Pinpoint the cell where the given text exists, returning its (X, Y) midpoint coordinate. 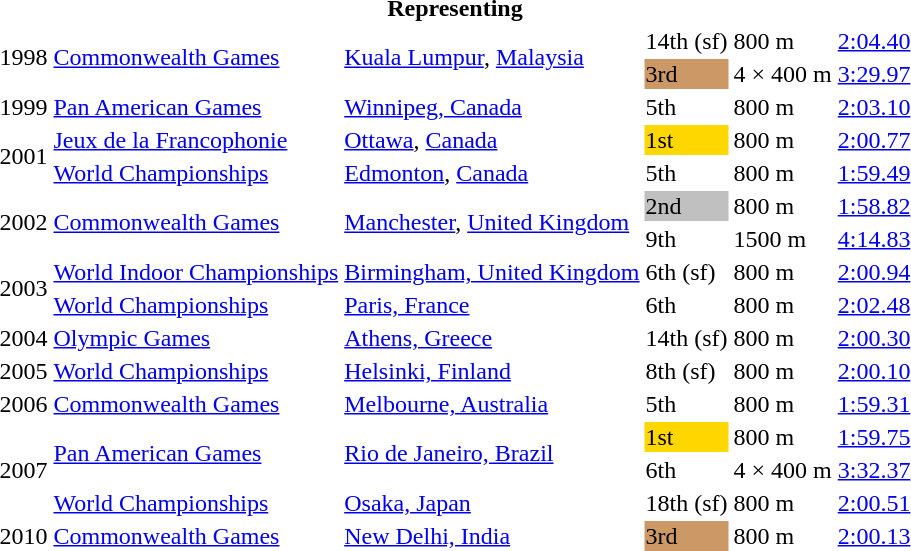
Athens, Greece (492, 338)
2nd (686, 206)
Edmonton, Canada (492, 173)
Jeux de la Francophonie (196, 140)
New Delhi, India (492, 536)
Olympic Games (196, 338)
9th (686, 239)
Rio de Janeiro, Brazil (492, 454)
Manchester, United Kingdom (492, 222)
Ottawa, Canada (492, 140)
Helsinki, Finland (492, 371)
18th (sf) (686, 503)
6th (sf) (686, 272)
8th (sf) (686, 371)
Paris, France (492, 305)
Melbourne, Australia (492, 404)
World Indoor Championships (196, 272)
Winnipeg, Canada (492, 107)
Kuala Lumpur, Malaysia (492, 58)
Birmingham, United Kingdom (492, 272)
1500 m (782, 239)
Osaka, Japan (492, 503)
